Return the [x, y] coordinate for the center point of the cell that contains the specified text.  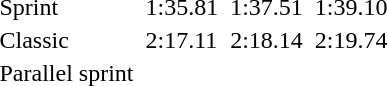
2:17.11 [182, 40]
2:18.14 [267, 40]
